Scan for the cell matching the given text and deliver its [X, Y] coordinate at center. 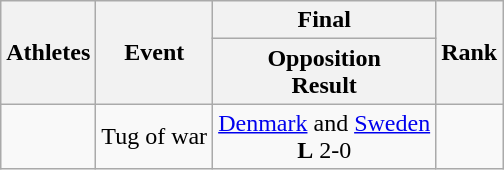
Rank [470, 52]
Event [154, 52]
Athletes [48, 52]
Tug of war [154, 136]
Final [324, 20]
Denmark and Sweden L 2-0 [324, 136]
Opposition Result [324, 72]
